For the text-containing cell, return its midpoint in [X, Y] coordinate format. 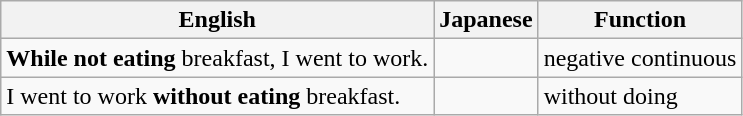
negative continuous [640, 58]
Japanese [486, 20]
English [218, 20]
Function [640, 20]
without doing [640, 96]
I went to work without eating breakfast. [218, 96]
While not eating breakfast, I went to work. [218, 58]
